Locate the cell with the specified text and output its [x, y] center coordinate. 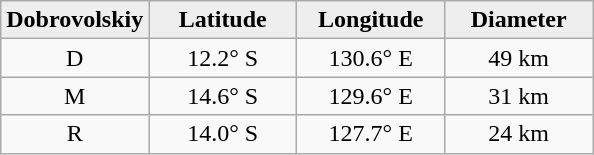
24 km [519, 134]
R [75, 134]
49 km [519, 58]
D [75, 58]
Diameter [519, 20]
130.6° E [371, 58]
12.2° S [223, 58]
14.0° S [223, 134]
Longitude [371, 20]
Latitude [223, 20]
31 km [519, 96]
127.7° E [371, 134]
14.6° S [223, 96]
Dobrovolskiy [75, 20]
129.6° E [371, 96]
M [75, 96]
